Return (X, Y) of the center of cell containing provided text 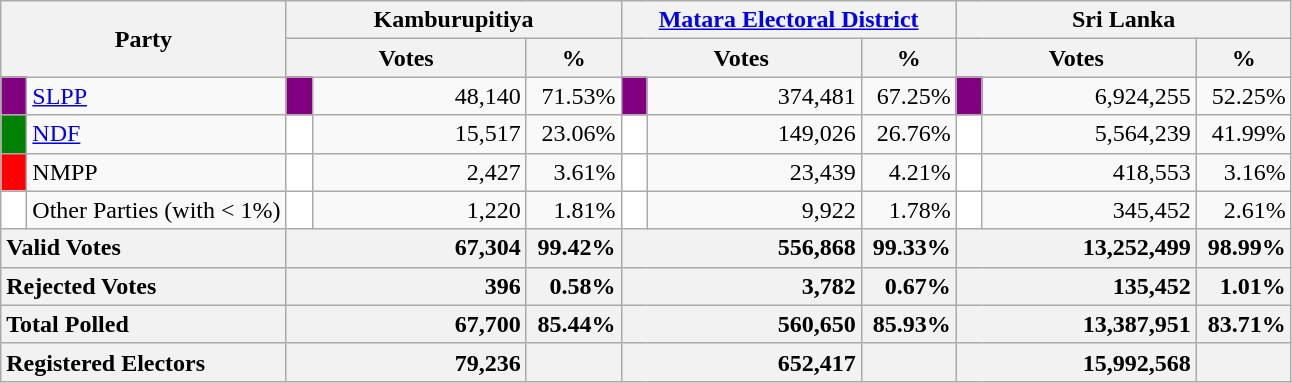
Party (144, 39)
41.99% (1244, 134)
9,922 (754, 210)
345,452 (1089, 210)
13,252,499 (1076, 248)
13,387,951 (1076, 324)
135,452 (1076, 286)
23,439 (754, 172)
3,782 (741, 286)
26.76% (908, 134)
15,992,568 (1076, 362)
98.99% (1244, 248)
2,427 (419, 172)
67.25% (908, 96)
85.44% (574, 324)
1.81% (574, 210)
1.78% (908, 210)
Total Polled (144, 324)
Kamburupitiya (454, 20)
23.06% (574, 134)
SLPP (156, 96)
560,650 (741, 324)
Sri Lanka (1124, 20)
Other Parties (with < 1%) (156, 210)
556,868 (741, 248)
79,236 (406, 362)
67,700 (406, 324)
418,553 (1089, 172)
67,304 (406, 248)
48,140 (419, 96)
149,026 (754, 134)
0.67% (908, 286)
15,517 (419, 134)
Valid Votes (144, 248)
85.93% (908, 324)
99.33% (908, 248)
Registered Electors (144, 362)
52.25% (1244, 96)
1,220 (419, 210)
1.01% (1244, 286)
NMPP (156, 172)
NDF (156, 134)
0.58% (574, 286)
71.53% (574, 96)
652,417 (741, 362)
6,924,255 (1089, 96)
374,481 (754, 96)
4.21% (908, 172)
Rejected Votes (144, 286)
396 (406, 286)
2.61% (1244, 210)
3.61% (574, 172)
99.42% (574, 248)
3.16% (1244, 172)
5,564,239 (1089, 134)
Matara Electoral District (788, 20)
83.71% (1244, 324)
